Detect which cell encompasses the target text, then output its [x, y] center coordinate. 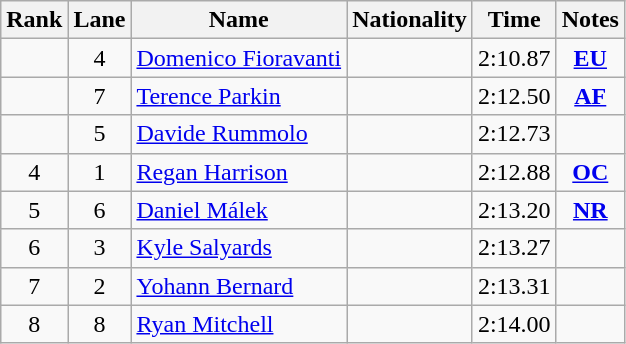
EU [590, 58]
OC [590, 172]
Nationality [410, 20]
Terence Parkin [239, 96]
Notes [590, 20]
2:10.87 [514, 58]
2:12.88 [514, 172]
2:13.31 [514, 286]
2:12.73 [514, 134]
Name [239, 20]
Regan Harrison [239, 172]
Kyle Salyards [239, 248]
3 [100, 248]
2 [100, 286]
Davide Rummolo [239, 134]
2:12.50 [514, 96]
Domenico Fioravanti [239, 58]
Lane [100, 20]
2:13.27 [514, 248]
Rank [34, 20]
Time [514, 20]
NR [590, 210]
2:14.00 [514, 324]
Daniel Málek [239, 210]
AF [590, 96]
Yohann Bernard [239, 286]
2:13.20 [514, 210]
1 [100, 172]
Ryan Mitchell [239, 324]
